Return [X, Y] of the center of cell containing provided text 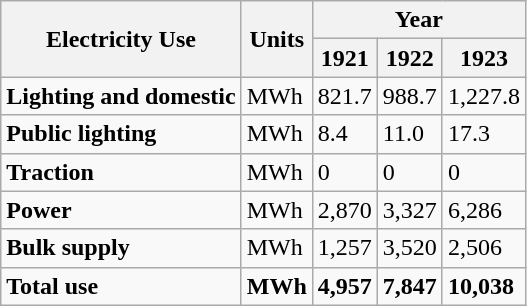
1921 [344, 58]
10,038 [484, 286]
8.4 [344, 134]
7,847 [410, 286]
988.7 [410, 96]
2,506 [484, 248]
Bulk supply [121, 248]
1,257 [344, 248]
1922 [410, 58]
Public lighting [121, 134]
Lighting and domestic [121, 96]
1,227.8 [484, 96]
4,957 [344, 286]
Traction [121, 172]
821.7 [344, 96]
11.0 [410, 134]
2,870 [344, 210]
Year [418, 20]
Power [121, 210]
3,327 [410, 210]
Total use [121, 286]
1923 [484, 58]
Units [276, 39]
Electricity Use [121, 39]
3,520 [410, 248]
6,286 [484, 210]
17.3 [484, 134]
